Find where the given text appears and provide that cell's center as (X, Y) coordinate. 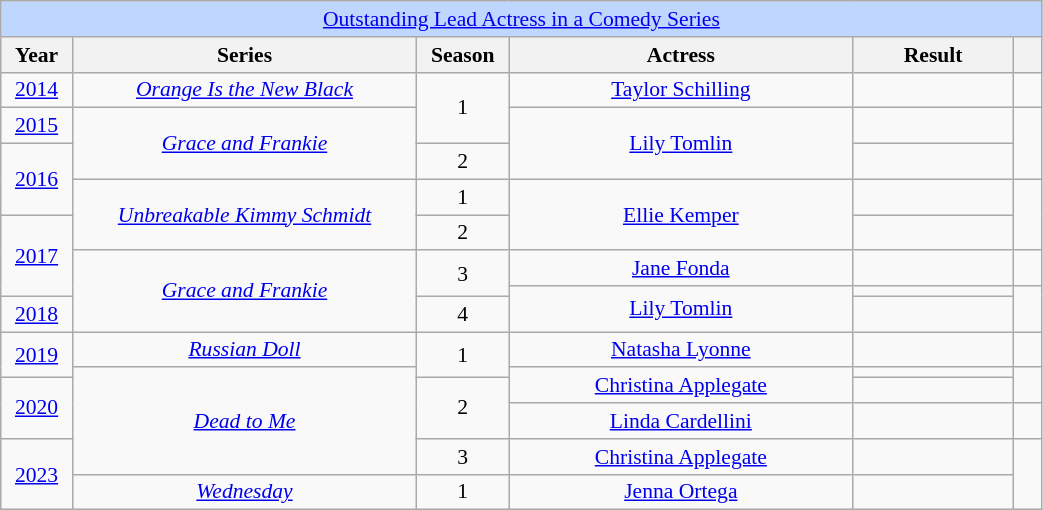
Season (463, 55)
Ellie Kemper (681, 214)
Series (244, 55)
4 (463, 314)
2020 (37, 408)
Unbreakable Kimmy Schmidt (244, 214)
Dead to Me (244, 422)
Russian Doll (244, 350)
2023 (37, 474)
2014 (37, 90)
Actress (681, 55)
Linda Cardellini (681, 421)
2017 (37, 256)
Natasha Lyonne (681, 350)
2019 (37, 355)
Orange Is the New Black (244, 90)
Outstanding Lead Actress in a Comedy Series (522, 19)
Taylor Schilling (681, 90)
Year (37, 55)
Result (933, 55)
Wednesday (244, 492)
Jenna Ortega (681, 492)
2015 (37, 126)
Jane Fonda (681, 269)
2016 (37, 180)
2018 (37, 314)
